Output the (X, Y) coordinate of the center of the cell containing the given text.  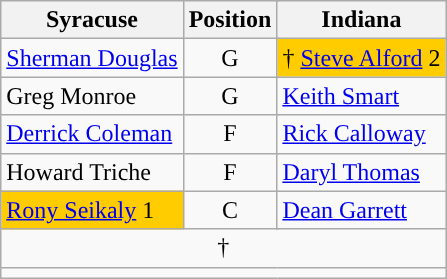
Position (230, 20)
Dean Garrett (362, 210)
Greg Monroe (92, 96)
† Steve Alford 2 (362, 58)
Derrick Coleman (92, 134)
† (224, 248)
Sherman Douglas (92, 58)
Daryl Thomas (362, 172)
Rick Calloway (362, 134)
Rony Seikaly 1 (92, 210)
Keith Smart (362, 96)
Indiana (362, 20)
C (230, 210)
Howard Triche (92, 172)
Syracuse (92, 20)
